Return [x, y] of the center of cell containing provided text 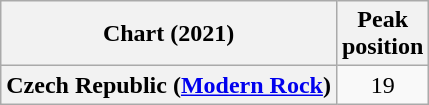
Czech Republic (Modern Rock) [169, 85]
19 [382, 85]
Chart (2021) [169, 34]
Peakposition [382, 34]
